Capture the cell that displays the provided text and extract its (X, Y) central coordinate. 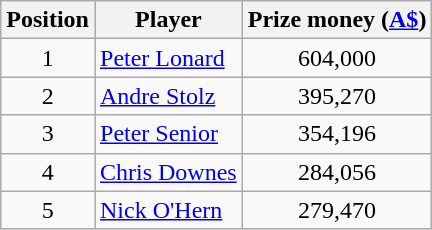
Player (168, 20)
4 (48, 172)
2 (48, 96)
Nick O'Hern (168, 210)
Peter Lonard (168, 58)
Prize money (A$) (337, 20)
604,000 (337, 58)
354,196 (337, 134)
Chris Downes (168, 172)
395,270 (337, 96)
1 (48, 58)
3 (48, 134)
Andre Stolz (168, 96)
5 (48, 210)
Position (48, 20)
Peter Senior (168, 134)
279,470 (337, 210)
284,056 (337, 172)
